Extract the [X, Y] coordinate from the center of the cell holding the provided text.  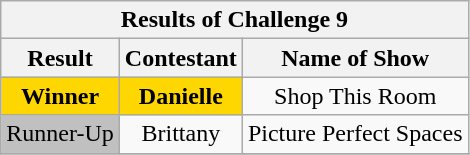
Contestant [180, 58]
Brittany [180, 134]
Runner-Up [60, 134]
Shop This Room [355, 96]
Picture Perfect Spaces [355, 134]
Results of Challenge 9 [234, 20]
Result [60, 58]
Danielle [180, 96]
Winner [60, 96]
Name of Show [355, 58]
